Capture the cell that displays the provided text and extract its (x, y) central coordinate. 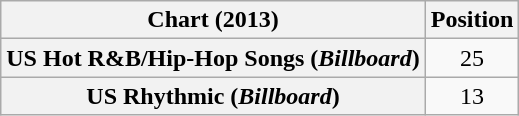
US Rhythmic (Billboard) (213, 96)
13 (472, 96)
Chart (2013) (213, 20)
US Hot R&B/Hip-Hop Songs (Billboard) (213, 58)
25 (472, 58)
Position (472, 20)
